Pinpoint the cell where the given text exists, returning its [x, y] midpoint coordinate. 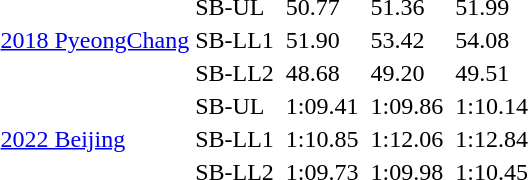
SB-UL [235, 106]
49.20 [407, 73]
1:09.41 [322, 106]
51.90 [322, 40]
1:10.85 [322, 139]
48.68 [322, 73]
53.42 [407, 40]
1:12.06 [407, 139]
SB-LL2 [235, 73]
1:09.86 [407, 106]
